Pinpoint the cell where the given text exists, returning its (X, Y) midpoint coordinate. 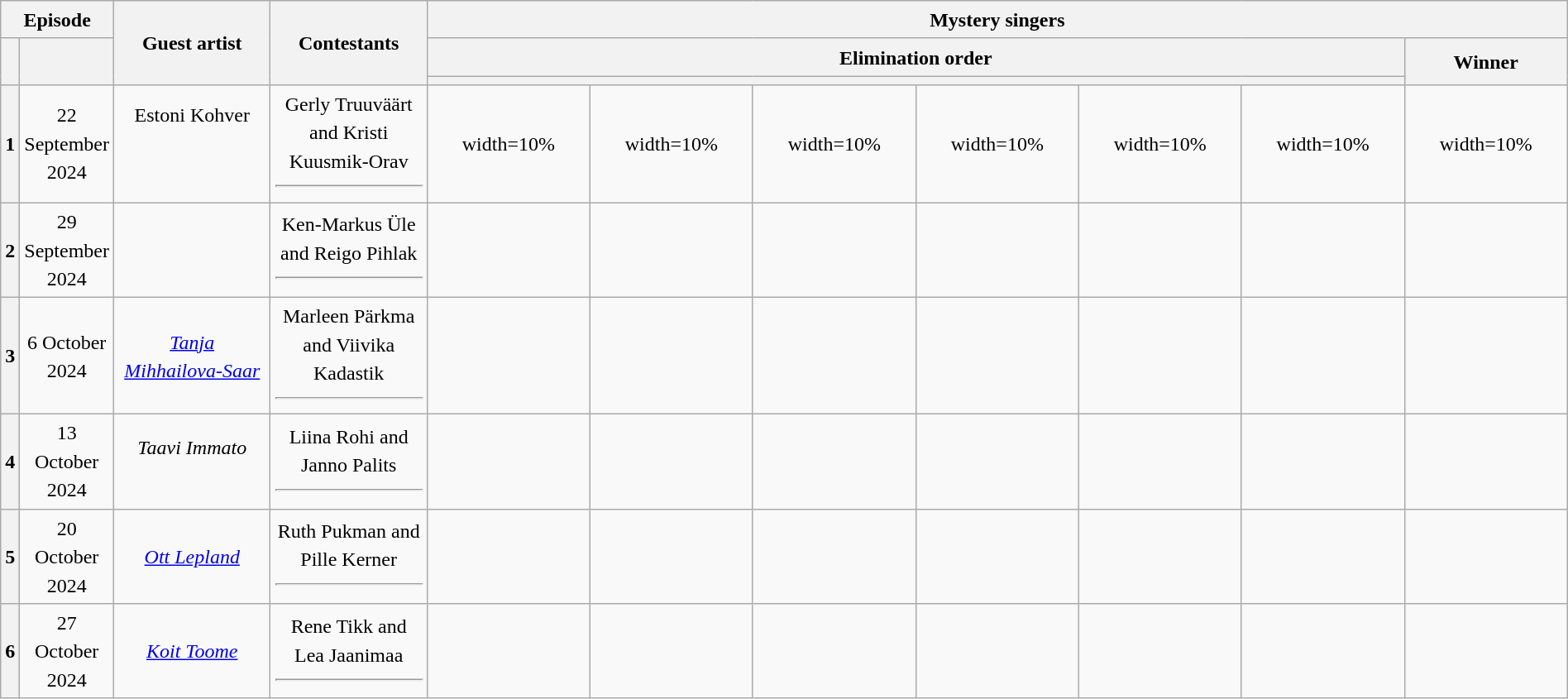
Rene Tikk and Lea Jaanimaa (349, 652)
Taavi Immato (192, 462)
4 (10, 462)
3 (10, 356)
Estoni Kohver (192, 144)
Liina Rohi and Janno Palits (349, 462)
Ott Lepland (192, 556)
2 (10, 250)
Mystery singers (997, 20)
6 (10, 652)
13 October 2024 (67, 462)
Guest artist (192, 43)
5 (10, 556)
20 October 2024 (67, 556)
Elimination order (915, 57)
29 September 2024 (67, 250)
Koit Toome (192, 652)
Winner (1485, 61)
Episode (58, 20)
27 October 2024 (67, 652)
Ruth Pukman and Pille Kerner (349, 556)
Ken-Markus Üle and Reigo Pihlak (349, 250)
Marleen Pärkma and Viivika Kadastik (349, 356)
Contestants (349, 43)
Gerly Truuväärt and Kristi Kuusmik-Orav (349, 144)
22 September 2024 (67, 144)
Tanja Mihhailova-Saar (192, 356)
1 (10, 144)
6 October 2024 (67, 356)
